Capture the cell that displays the provided text and extract its (X, Y) central coordinate. 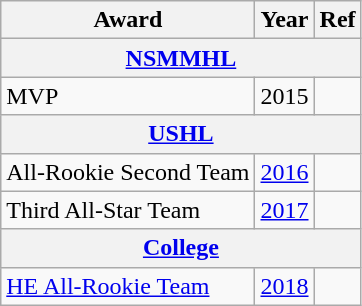
Award (128, 20)
NSMMHL (181, 58)
2018 (284, 286)
2015 (284, 96)
Ref (338, 20)
HE All-Rookie Team (128, 286)
All-Rookie Second Team (128, 172)
2017 (284, 210)
2016 (284, 172)
Year (284, 20)
College (181, 248)
Third All-Star Team (128, 210)
USHL (181, 134)
MVP (128, 96)
